Return the [X, Y] coordinate for the center point of the cell that contains the specified text.  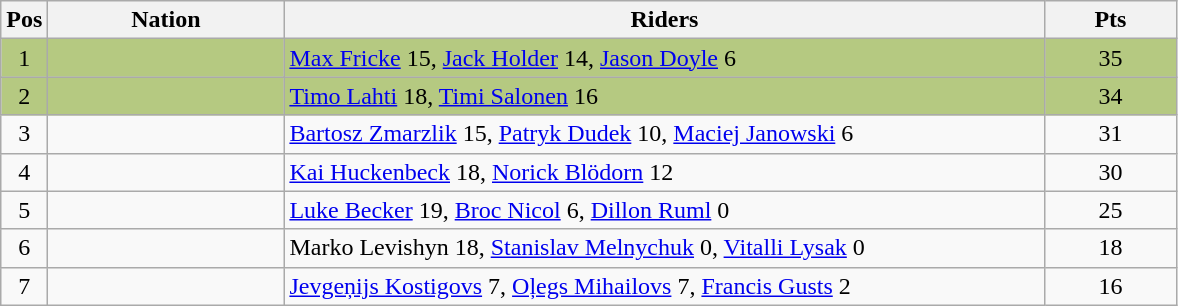
Pts [1110, 20]
Marko Levishyn 18, Stanislav Melnychuk 0, Vitalli Lysak 0 [664, 248]
6 [24, 248]
Riders [664, 20]
7 [24, 286]
Luke Becker 19, Broc Nicol 6, Dillon Ruml 0 [664, 210]
5 [24, 210]
34 [1110, 96]
30 [1110, 172]
35 [1110, 58]
1 [24, 58]
25 [1110, 210]
31 [1110, 134]
16 [1110, 286]
3 [24, 134]
Max Fricke 15, Jack Holder 14, Jason Doyle 6 [664, 58]
4 [24, 172]
2 [24, 96]
Pos [24, 20]
18 [1110, 248]
Jevgeņijs Kostigovs 7, Oļegs Mihailovs 7, Francis Gusts 2 [664, 286]
Timo Lahti 18, Timi Salonen 16 [664, 96]
Bartosz Zmarzlik 15, Patryk Dudek 10, Maciej Janowski 6 [664, 134]
Nation [166, 20]
Kai Huckenbeck 18, Norick Blödorn 12 [664, 172]
